Extract the [x, y] coordinate from the center of the cell holding the provided text.  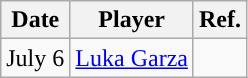
Ref. [220, 20]
Date [36, 20]
Player [132, 20]
July 6 [36, 58]
Luka Garza [132, 58]
